From the cell containing the given text, extract its center point as (x, y) coordinate. 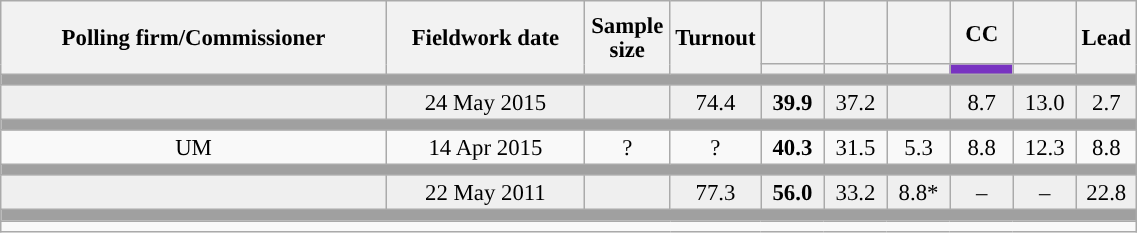
UM (194, 148)
74.4 (716, 102)
37.2 (856, 102)
40.3 (792, 148)
2.7 (1106, 102)
31.5 (856, 148)
Turnout (716, 38)
12.3 (1044, 148)
56.0 (792, 194)
39.9 (792, 102)
CC (982, 32)
77.3 (716, 194)
Polling firm/Commissioner (194, 38)
Sample size (627, 38)
13.0 (1044, 102)
Fieldwork date (485, 38)
8.8* (918, 194)
22 May 2011 (485, 194)
Lead (1106, 38)
5.3 (918, 148)
22.8 (1106, 194)
33.2 (856, 194)
8.7 (982, 102)
24 May 2015 (485, 102)
14 Apr 2015 (485, 148)
